Scan for the cell matching the given text and deliver its [X, Y] coordinate at center. 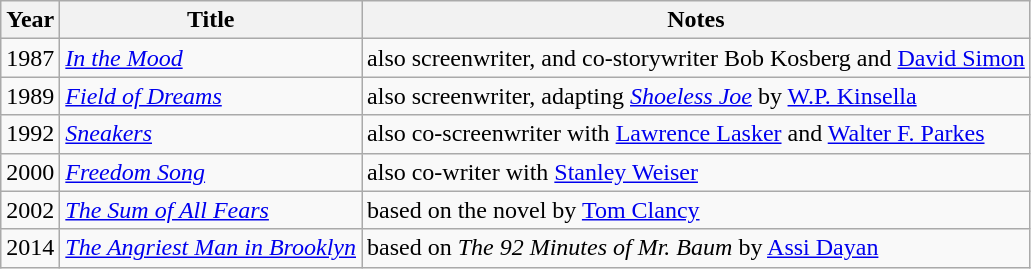
2014 [30, 248]
Field of Dreams [211, 96]
also co-screenwriter with Lawrence Lasker and Walter F. Parkes [696, 134]
also co-writer with Stanley Weiser [696, 172]
1989 [30, 96]
also screenwriter, and co-storywriter Bob Kosberg and David Simon [696, 58]
Freedom Song [211, 172]
1992 [30, 134]
also screenwriter, adapting Shoeless Joe by W.P. Kinsella [696, 96]
based on the novel by Tom Clancy [696, 210]
1987 [30, 58]
The Sum of All Fears [211, 210]
Sneakers [211, 134]
Year [30, 20]
In the Mood [211, 58]
based on The 92 Minutes of Mr. Baum by Assi Dayan [696, 248]
Notes [696, 20]
The Angriest Man in Brooklyn [211, 248]
Title [211, 20]
2000 [30, 172]
2002 [30, 210]
